Determine the (x, y) coordinate at the center of the cell enclosing the given text.  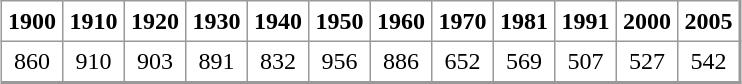
1930 (217, 21)
860 (32, 62)
527 (647, 62)
1900 (32, 21)
2005 (709, 21)
1981 (524, 21)
542 (709, 62)
2000 (647, 21)
891 (217, 62)
886 (401, 62)
1920 (155, 21)
903 (155, 62)
1991 (586, 21)
1940 (278, 21)
832 (278, 62)
507 (586, 62)
569 (524, 62)
652 (463, 62)
1950 (340, 21)
956 (340, 62)
1910 (94, 21)
910 (94, 62)
1970 (463, 21)
1960 (401, 21)
